Pinpoint the cell where the given text exists, returning its [X, Y] midpoint coordinate. 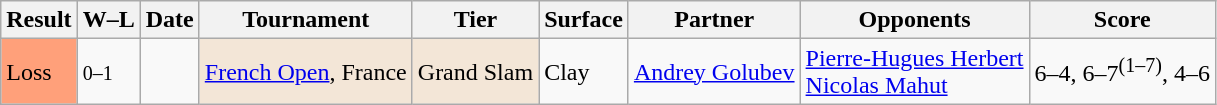
0–1 [108, 72]
Score [1122, 20]
Loss [39, 72]
French Open, France [306, 72]
W–L [108, 20]
Pierre-Hugues Herbert Nicolas Mahut [914, 72]
Tournament [306, 20]
Tier [475, 20]
Grand Slam [475, 72]
Result [39, 20]
Surface [584, 20]
Clay [584, 72]
Partner [714, 20]
Opponents [914, 20]
6–4, 6–7(1–7), 4–6 [1122, 72]
Andrey Golubev [714, 72]
Date [170, 20]
